Find where the given text appears and provide that cell's center as [x, y] coordinate. 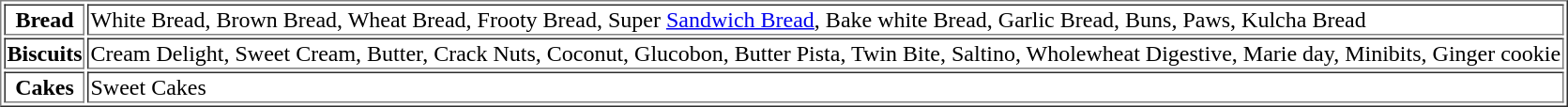
Sweet Cakes [826, 86]
Cakes [44, 86]
Biscuits [44, 53]
Bread [44, 19]
White Bread, Brown Bread, Wheat Bread, Frooty Bread, Super Sandwich Bread, Bake white Bread, Garlic Bread, Buns, Paws, Kulcha Bread [826, 19]
